Capture the cell that displays the provided text and extract its [x, y] central coordinate. 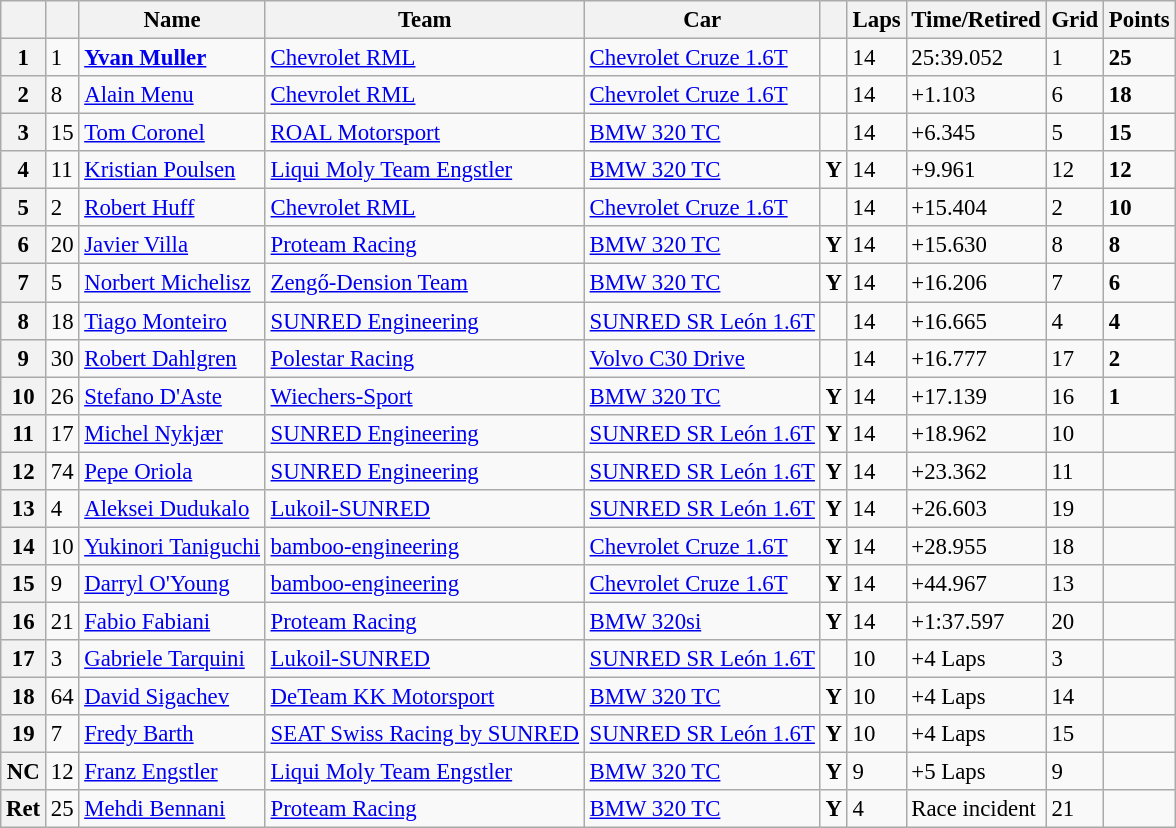
+18.962 [976, 433]
Norbert Michelisz [172, 283]
Gabriele Tarquini [172, 659]
Fabio Fabiani [172, 621]
+15.630 [976, 245]
Alain Menu [172, 95]
Car [702, 20]
Yukinori Taniguchi [172, 546]
Aleksei Dudukalo [172, 509]
Wiechers-Sport [424, 396]
+1:37.597 [976, 621]
Grid [1074, 20]
Stefano D'Aste [172, 396]
+44.967 [976, 584]
Pepe Oriola [172, 471]
Kristian Poulsen [172, 170]
+23.362 [976, 471]
25:39.052 [976, 58]
Race incident [976, 809]
Fredy Barth [172, 734]
+16.665 [976, 321]
Darryl O'Young [172, 584]
Franz Engstler [172, 772]
Team [424, 20]
+16.777 [976, 358]
Tiago Monteiro [172, 321]
David Sigachev [172, 697]
Tom Coronel [172, 133]
Laps [876, 20]
Polestar Racing [424, 358]
Points [1140, 20]
Michel Nykjær [172, 433]
26 [62, 396]
Zengő-Dension Team [424, 283]
+1.103 [976, 95]
Volvo C30 Drive [702, 358]
Robert Dahlgren [172, 358]
30 [62, 358]
+9.961 [976, 170]
Name [172, 20]
Robert Huff [172, 208]
Mehdi Bennani [172, 809]
DeTeam KK Motorsport [424, 697]
+17.139 [976, 396]
Ret [24, 809]
SEAT Swiss Racing by SUNRED [424, 734]
+16.206 [976, 283]
NC [24, 772]
64 [62, 697]
ROAL Motorsport [424, 133]
Javier Villa [172, 245]
+15.404 [976, 208]
Time/Retired [976, 20]
+26.603 [976, 509]
+5 Laps [976, 772]
+28.955 [976, 546]
74 [62, 471]
+6.345 [976, 133]
Yvan Muller [172, 58]
BMW 320si [702, 621]
